Extract the [X, Y] coordinate from the center of the cell holding the provided text.  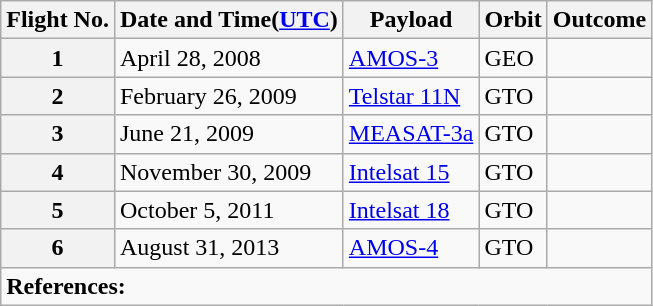
AMOS-4 [411, 248]
MEASAT-3a [411, 134]
Telstar 11N [411, 96]
2 [58, 96]
5 [58, 210]
Date and Time(UTC) [228, 20]
Orbit [513, 20]
GEO [513, 58]
Flight No. [58, 20]
6 [58, 248]
3 [58, 134]
February 26, 2009 [228, 96]
4 [58, 172]
AMOS-3 [411, 58]
1 [58, 58]
Payload [411, 20]
April 28, 2008 [228, 58]
June 21, 2009 [228, 134]
August 31, 2013 [228, 248]
Intelsat 15 [411, 172]
References: [326, 286]
Outcome [599, 20]
Intelsat 18 [411, 210]
October 5, 2011 [228, 210]
November 30, 2009 [228, 172]
